Output the [X, Y] coordinate of the center of the cell containing the given text.  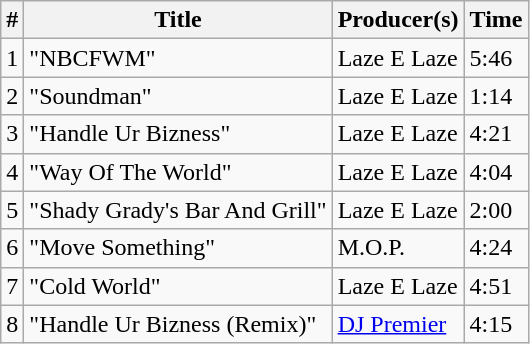
4:15 [496, 324]
"Way Of The World" [178, 172]
# [12, 20]
"Shady Grady's Bar And Grill" [178, 210]
"Handle Ur Bizness (Remix)" [178, 324]
1 [12, 58]
Time [496, 20]
"Soundman" [178, 96]
"Cold World" [178, 286]
M.O.P. [398, 248]
4:51 [496, 286]
"Move Something" [178, 248]
3 [12, 134]
DJ Premier [398, 324]
5 [12, 210]
4:24 [496, 248]
7 [12, 286]
Title [178, 20]
5:46 [496, 58]
Producer(s) [398, 20]
4:21 [496, 134]
8 [12, 324]
2:00 [496, 210]
6 [12, 248]
4 [12, 172]
"NBCFWM" [178, 58]
4:04 [496, 172]
"Handle Ur Bizness" [178, 134]
2 [12, 96]
1:14 [496, 96]
